Pinpoint the cell where the given text exists, returning its (x, y) midpoint coordinate. 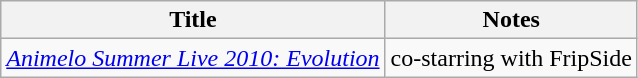
Animelo Summer Live 2010: Evolution (193, 58)
co-starring with FripSide (511, 58)
Title (193, 20)
Notes (511, 20)
